Detect which cell encompasses the target text, then output its [X, Y] center coordinate. 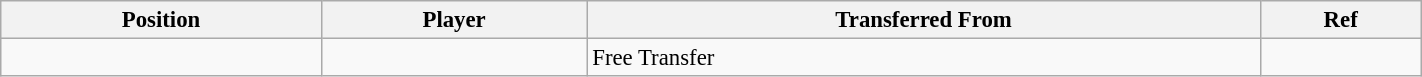
Ref [1340, 20]
Position [162, 20]
Free Transfer [924, 58]
Player [454, 20]
Transferred From [924, 20]
